Find where the given text appears and provide that cell's center as [x, y] coordinate. 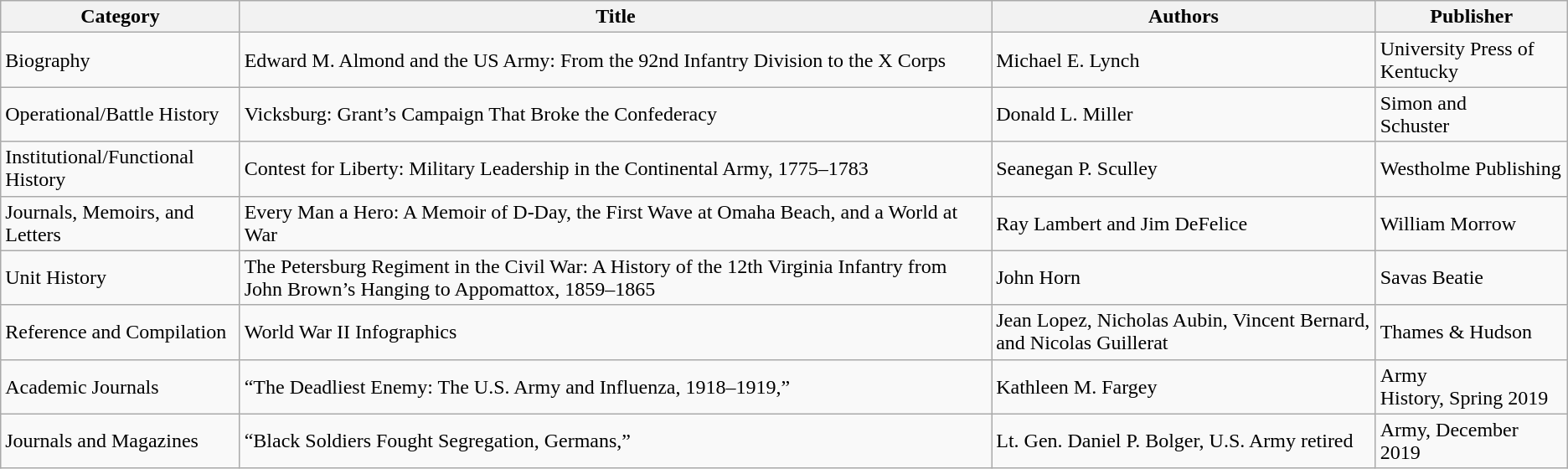
Army, December 2019 [1471, 441]
Simon andSchuster [1471, 114]
Title [616, 17]
Edward M. Almond and the US Army: From the 92nd Infantry Division to the X Corps [616, 60]
Donald L. Miller [1184, 114]
World War II Infographics [616, 332]
Institutional/Functional History [121, 169]
ArmyHistory, Spring 2019 [1471, 387]
Ray Lambert and Jim DeFelice [1184, 223]
Category [121, 17]
Michael E. Lynch [1184, 60]
Kathleen M. Fargey [1184, 387]
University Press of Kentucky [1471, 60]
The Petersburg Regiment in the Civil War: A History of the 12th Virginia Infantry from John Brown’s Hanging to Appomattox, 1859–1865 [616, 278]
Reference and Compilation [121, 332]
“The Deadliest Enemy: The U.S. Army and Influenza, 1918–1919,” [616, 387]
Journals, Memoirs, and Letters [121, 223]
Biography [121, 60]
“Black Soldiers Fought Segregation, Germans,” [616, 441]
William Morrow [1471, 223]
Authors [1184, 17]
Vicksburg: Grant’s Campaign That Broke the Confederacy [616, 114]
Publisher [1471, 17]
Westholme Publishing [1471, 169]
Unit History [121, 278]
Seanegan P. Sculley [1184, 169]
Contest for Liberty: Military Leadership in the Continental Army, 1775–1783 [616, 169]
Academic Journals [121, 387]
Thames & Hudson [1471, 332]
Every Man a Hero: A Memoir of D-Day, the First Wave at Omaha Beach, and a World at War [616, 223]
Lt. Gen. Daniel P. Bolger, U.S. Army retired [1184, 441]
Jean Lopez, Nicholas Aubin, Vincent Bernard, and Nicolas Guillerat [1184, 332]
Savas Beatie [1471, 278]
Journals and Magazines [121, 441]
Operational/Battle History [121, 114]
John Horn [1184, 278]
